Pinpoint the cell where the given text exists, returning its [x, y] midpoint coordinate. 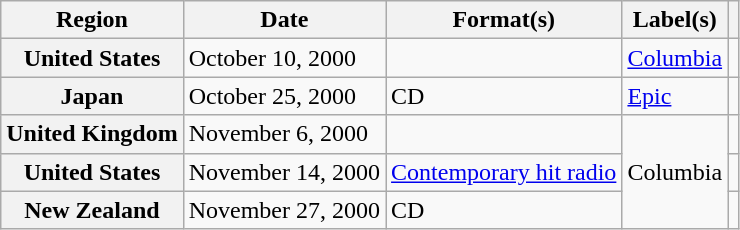
New Zealand [92, 210]
Japan [92, 96]
Date [284, 20]
Region [92, 20]
Epic [675, 96]
October 10, 2000 [284, 58]
November 14, 2000 [284, 172]
Format(s) [504, 20]
November 27, 2000 [284, 210]
Label(s) [675, 20]
October 25, 2000 [284, 96]
November 6, 2000 [284, 134]
United Kingdom [92, 134]
Contemporary hit radio [504, 172]
